Return [X, Y] of the center of cell containing provided text 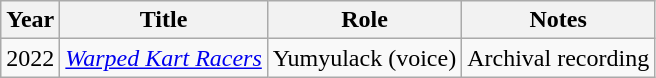
Yumyulack (voice) [364, 58]
Role [364, 20]
Warped Kart Racers [164, 58]
Title [164, 20]
Year [30, 20]
2022 [30, 58]
Notes [558, 20]
Archival recording [558, 58]
